Determine the (X, Y) coordinate at the center of the cell enclosing the given text.  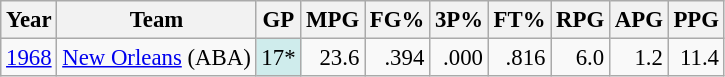
New Orleans (ABA) (156, 58)
3P% (460, 20)
Year (29, 20)
Team (156, 20)
.816 (520, 58)
MPG (333, 20)
17* (278, 58)
.394 (398, 58)
23.6 (333, 58)
GP (278, 20)
FG% (398, 20)
1968 (29, 58)
6.0 (580, 58)
RPG (580, 20)
FT% (520, 20)
11.4 (696, 58)
1.2 (638, 58)
APG (638, 20)
.000 (460, 58)
PPG (696, 20)
